Search for the cell housing the specified text and yield its [X, Y] center coordinate. 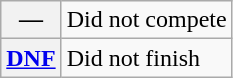
— [31, 20]
Did not finish [146, 58]
Did not compete [146, 20]
DNF [31, 58]
